Search for the cell housing the specified text and yield its [x, y] center coordinate. 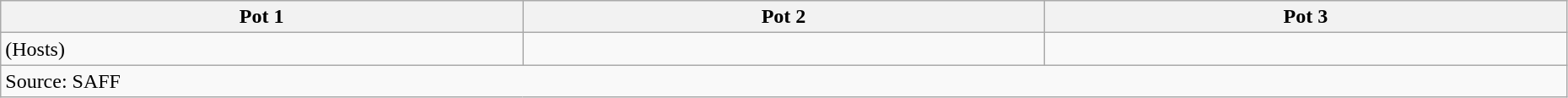
Pot 3 [1306, 17]
Pot 2 [784, 17]
Pot 1 [261, 17]
Source: SAFF [784, 81]
(Hosts) [261, 49]
